Identify which cell holds the provided text, then report its [X, Y] central coordinate. 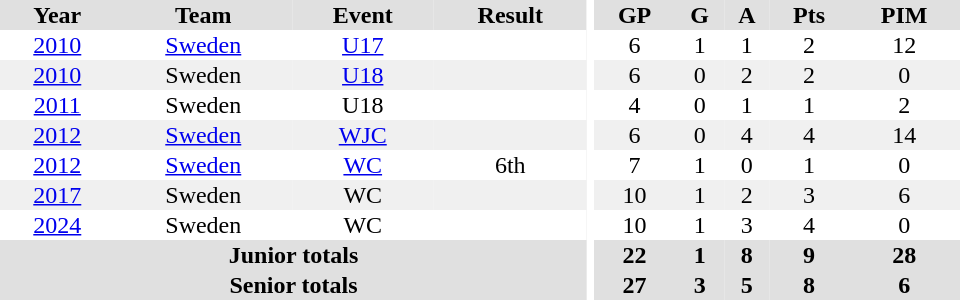
PIM [904, 15]
Pts [810, 15]
Event [363, 15]
Junior totals [294, 255]
22 [635, 255]
Team [204, 15]
Result [511, 15]
U17 [363, 45]
WJC [363, 135]
28 [904, 255]
2017 [58, 195]
A [747, 15]
6th [511, 165]
14 [904, 135]
2011 [58, 105]
27 [635, 285]
GP [635, 15]
G [700, 15]
Senior totals [294, 285]
2024 [58, 225]
Year [58, 15]
5 [747, 285]
9 [810, 255]
12 [904, 45]
7 [635, 165]
